Find where the given text appears and provide that cell's center as [X, Y] coordinate. 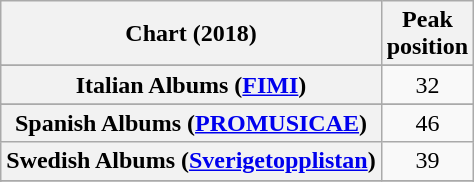
Swedish Albums (Sverigetopplistan) [191, 161]
Spanish Albums (PROMUSICAE) [191, 123]
Italian Albums (FIMI) [191, 85]
46 [427, 123]
32 [427, 85]
39 [427, 161]
Chart (2018) [191, 34]
Peak position [427, 34]
